Provide the [x, y] coordinate of the cell's center where the given text is located.  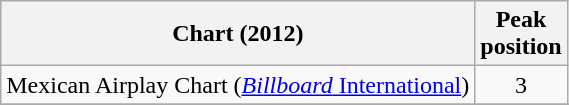
Mexican Airplay Chart (Billboard International) [238, 85]
Chart (2012) [238, 34]
Peakposition [521, 34]
3 [521, 85]
